Scan for the cell matching the given text and deliver its [X, Y] coordinate at center. 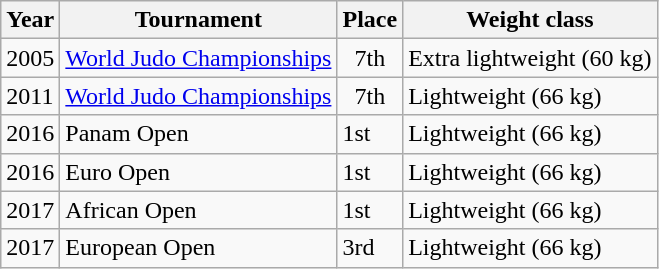
2005 [30, 58]
Weight class [530, 20]
European Open [198, 248]
Year [30, 20]
3rd [370, 248]
African Open [198, 210]
Tournament [198, 20]
Panam Open [198, 134]
Euro Open [198, 172]
Place [370, 20]
Extra lightweight (60 kg) [530, 58]
2011 [30, 96]
